Scan for the cell matching the given text and deliver its (x, y) coordinate at center. 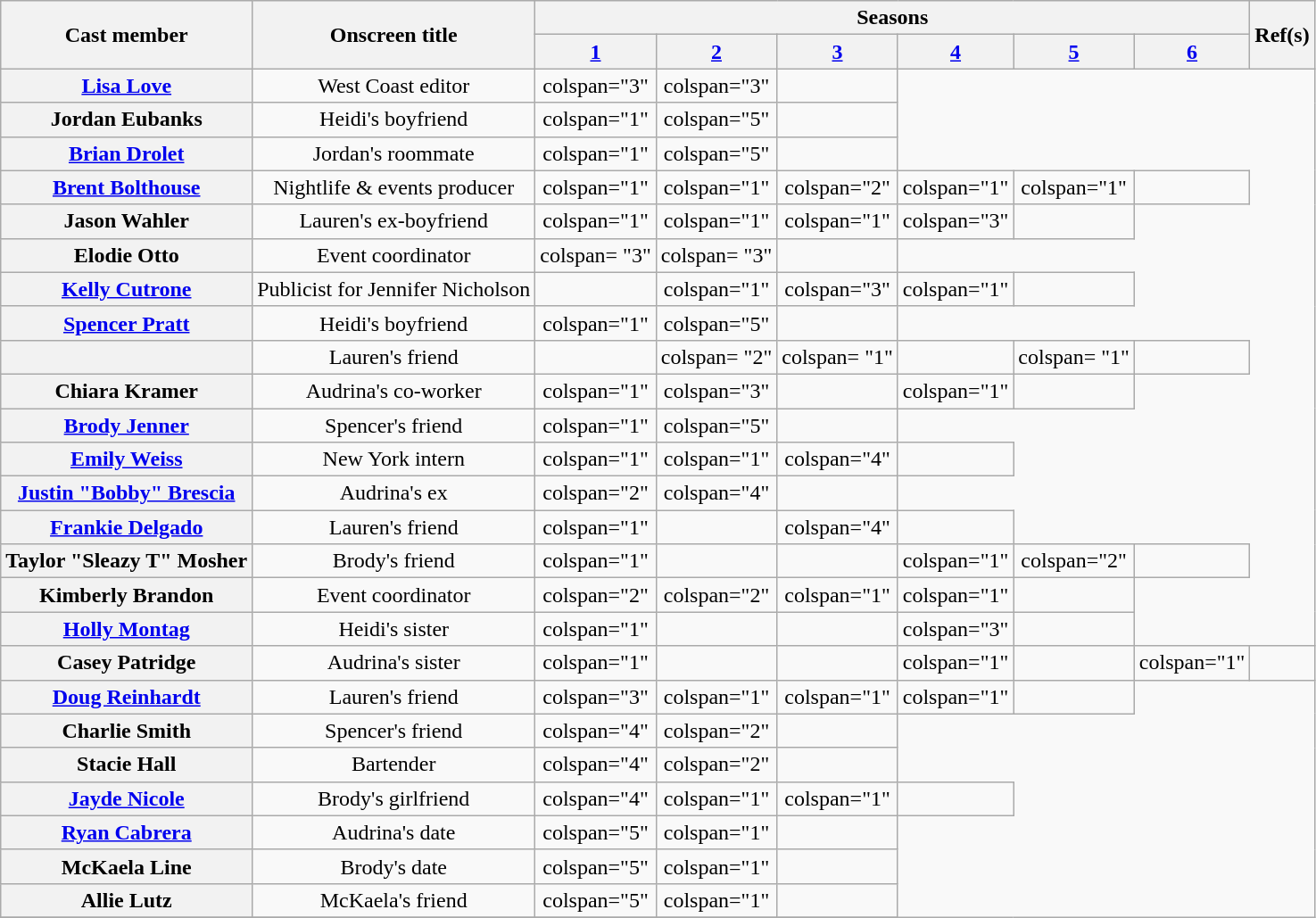
Cast member (127, 35)
Lisa Love (127, 86)
Audrina's ex (394, 493)
Kelly Cutrone (127, 289)
Chiara Kramer (127, 391)
New York intern (394, 459)
Justin "Bobby" Brescia (127, 493)
Seasons (892, 18)
4 (956, 52)
2 (716, 52)
Jason Wahler (127, 221)
Casey Patridge (127, 663)
Spencer Pratt (127, 323)
Brody's girlfriend (394, 798)
Brent Bolthouse (127, 187)
Heidi's sister (394, 629)
Jordan's roommate (394, 153)
1 (596, 52)
Ryan Cabrera (127, 832)
Allie Lutz (127, 900)
colspan= "2" (716, 357)
6 (1192, 52)
Brody Jenner (127, 426)
Audrina's date (394, 832)
McKaela Line (127, 866)
Brody's friend (394, 561)
McKaela's friend (394, 900)
Elodie Otto (127, 255)
Doug Reinhardt (127, 697)
Ref(s) (1282, 35)
5 (1074, 52)
Onscreen title (394, 35)
3 (838, 52)
West Coast editor (394, 86)
Taylor "Sleazy T" Mosher (127, 561)
Charlie Smith (127, 731)
Audrina's co-worker (394, 391)
Kimberly Brandon (127, 595)
Emily Weiss (127, 459)
Publicist for Jennifer Nicholson (394, 289)
Brody's date (394, 866)
Brian Drolet (127, 153)
Audrina's sister (394, 663)
Frankie Delgado (127, 527)
Holly Montag (127, 629)
Lauren's ex-boyfriend (394, 221)
Bartender (394, 765)
Jordan Eubanks (127, 120)
Jayde Nicole (127, 798)
Nightlife & events producer (394, 187)
Stacie Hall (127, 765)
